Extract the [x, y] coordinate from the center of the cell holding the provided text.  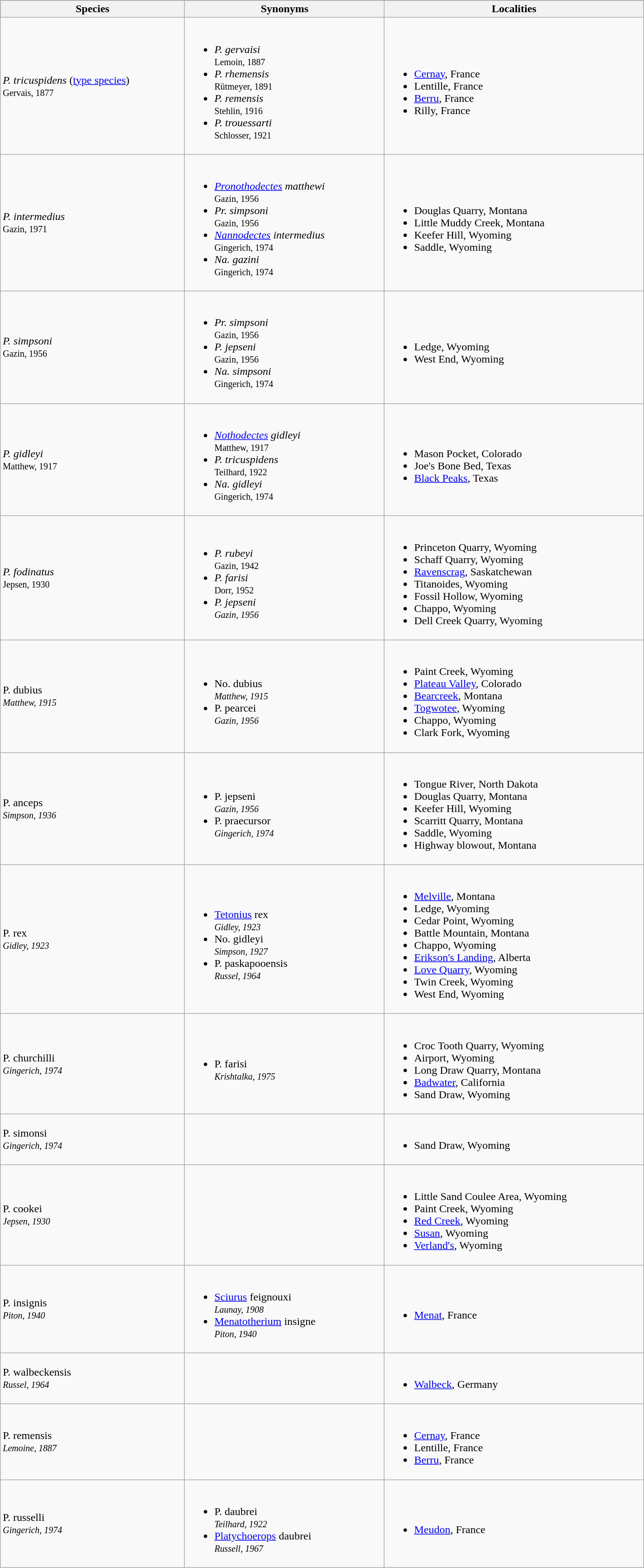
Tongue River, North DakotaDouglas Quarry, MontanaKeefer Hill, WyomingScarritt Quarry, MontanaSaddle, WyomingHighway blowout, Montana [514, 808]
P. simpsoniGazin, 1956 [92, 347]
Ledge, WyomingWest End, Wyoming [514, 347]
P. cookeiJepsen, 1930 [92, 1215]
P. ancepsSimpson, 1936 [92, 808]
P. gidleyiMatthew, 1917 [92, 459]
P. walbeckensisRussel, 1964 [92, 1379]
Menat, France [514, 1309]
Cernay, FranceLentille, FranceBerru, France [514, 1442]
P. simonsiGingerich, 1974 [92, 1139]
Nothodectes gidleyiMatthew, 1917P. tricuspidensTeilhard, 1922Na. gidleyiGingerich, 1974 [284, 459]
Localities [514, 9]
Meudon, France [514, 1524]
P. rubeyiGazin, 1942P. farisiDorr, 1952P. jepseniGazin, 1956 [284, 578]
P. rexGidley, 1923 [92, 939]
No. dubiusMatthew, 1915P. pearceiGazin, 1956 [284, 696]
P. gervaisiLemoin, 1887P. rhemensisRütmeyer, 1891P. remensisStehlin, 1916P. trouessartiSchlosser, 1921 [284, 86]
Mason Pocket, ColoradoJoe's Bone Bed, TexasBlack Peaks, Texas [514, 459]
P. dubiusMatthew, 1915 [92, 696]
P. churchilliGingerich, 1974 [92, 1064]
P. fodinatusJepsen, 1930 [92, 578]
Pronothodectes matthewiGazin, 1956Pr. simpsoniGazin, 1956Nannodectes intermediusGingerich, 1974Na. gaziniGingerich, 1974 [284, 223]
Tetonius rexGidley, 1923No. gidleyiSimpson, 1927P. paskapooensisRussel, 1964 [284, 939]
Species [92, 9]
Synonyms [284, 9]
P. intermediusGazin, 1971 [92, 223]
P. insignisPiton, 1940 [92, 1309]
P. tricuspidens (type species)Gervais, 1877 [92, 86]
P. daubreiTeilhard, 1922Platychoerops daubreiRussell, 1967 [284, 1524]
P. farisiKrishtalka, 1975 [284, 1064]
Sand Draw, Wyoming [514, 1139]
Pr. simpsoniGazin, 1956P. jepseniGazin, 1956Na. simpsoniGingerich, 1974 [284, 347]
P. jepseniGazin, 1956P. praecursorGingerich, 1974 [284, 808]
Douglas Quarry, MontanaLittle Muddy Creek, MontanaKeefer Hill, WyomingSaddle, Wyoming [514, 223]
Little Sand Coulee Area, WyomingPaint Creek, WyomingRed Creek, WyomingSusan, WyomingVerland's, Wyoming [514, 1215]
Walbeck, Germany [514, 1379]
Paint Creek, WyomingPlateau Valley, ColoradoBearcreek, MontanaTogwotee, WyomingChappo, WyomingClark Fork, Wyoming [514, 696]
Sciurus feignouxiLaunay, 1908Menatotherium insignePiton, 1940 [284, 1309]
Cernay, FranceLentille, FranceBerru, FranceRilly, France [514, 86]
P. remensisLemoine, 1887 [92, 1442]
P. russelliGingerich, 1974 [92, 1524]
Croc Tooth Quarry, WyomingAirport, WyomingLong Draw Quarry, MontanaBadwater, CaliforniaSand Draw, Wyoming [514, 1064]
